Pinpoint the cell where the given text exists, returning its [x, y] midpoint coordinate. 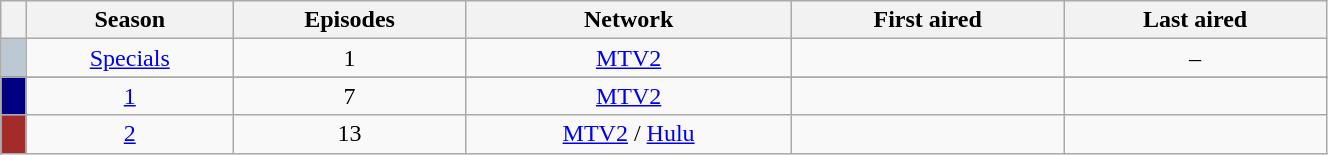
First aired [928, 20]
Specials [130, 58]
Last aired [1196, 20]
– [1196, 58]
Episodes [350, 20]
7 [350, 96]
13 [350, 134]
2 [130, 134]
Network [629, 20]
Season [130, 20]
MTV2 / Hulu [629, 134]
